For the text-containing cell, return its midpoint in [x, y] coordinate format. 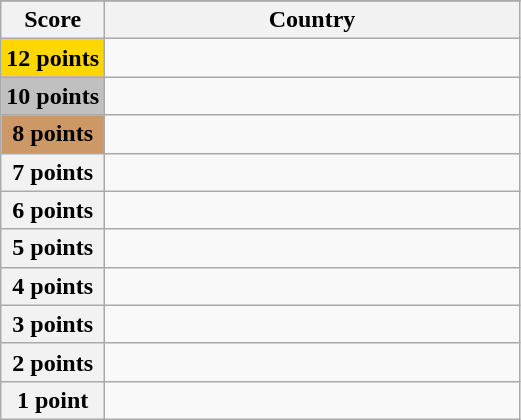
1 point [53, 400]
Country [312, 20]
7 points [53, 172]
10 points [53, 96]
12 points [53, 58]
4 points [53, 286]
2 points [53, 362]
5 points [53, 248]
Score [53, 20]
8 points [53, 134]
3 points [53, 324]
6 points [53, 210]
